Provide the [X, Y] coordinate of the cell's center where the given text is located.  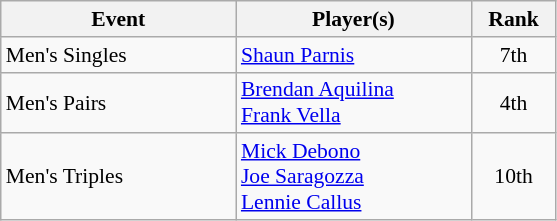
Shaun Parnis [354, 55]
Men's Triples [118, 178]
Event [118, 19]
Player(s) [354, 19]
Mick DebonoJoe SaragozzaLennie Callus [354, 178]
7th [514, 55]
Men's Singles [118, 55]
Rank [514, 19]
10th [514, 178]
Men's Pairs [118, 102]
Brendan AquilinaFrank Vella [354, 102]
4th [514, 102]
